Search for the cell housing the specified text and yield its (X, Y) center coordinate. 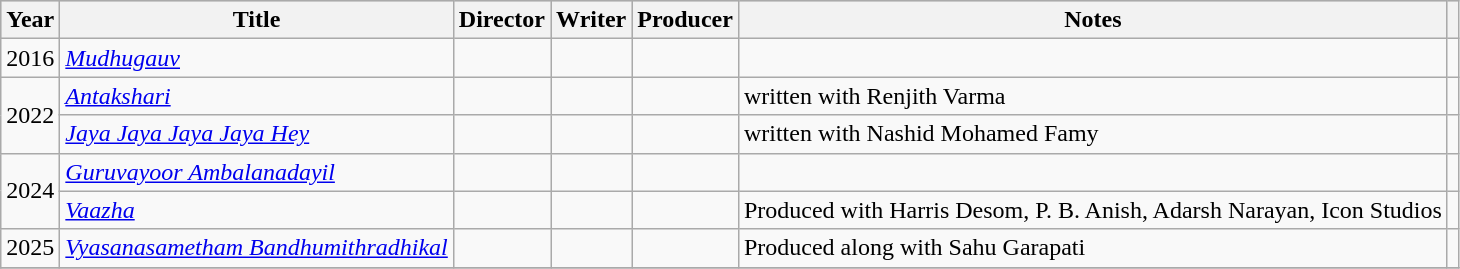
written with Renjith Varma (1092, 96)
2024 (30, 191)
written with Nashid Mohamed Famy (1092, 134)
Year (30, 20)
Mudhugauv (256, 58)
2022 (30, 115)
Title (256, 20)
Writer (592, 20)
Jaya Jaya Jaya Jaya Hey (256, 134)
Vyasanasametham Bandhumithradhikal (256, 248)
Producer (686, 20)
Antakshari (256, 96)
2016 (30, 58)
Guruvayoor Ambalanadayil (256, 172)
Vaazha (256, 210)
Produced along with Sahu Garapati (1092, 248)
2025 (30, 248)
Notes (1092, 20)
Produced with Harris Desom, P. B. Anish, Adarsh Narayan, Icon Studios (1092, 210)
Director (502, 20)
